Pinpoint the cell where the given text exists, returning its [X, Y] midpoint coordinate. 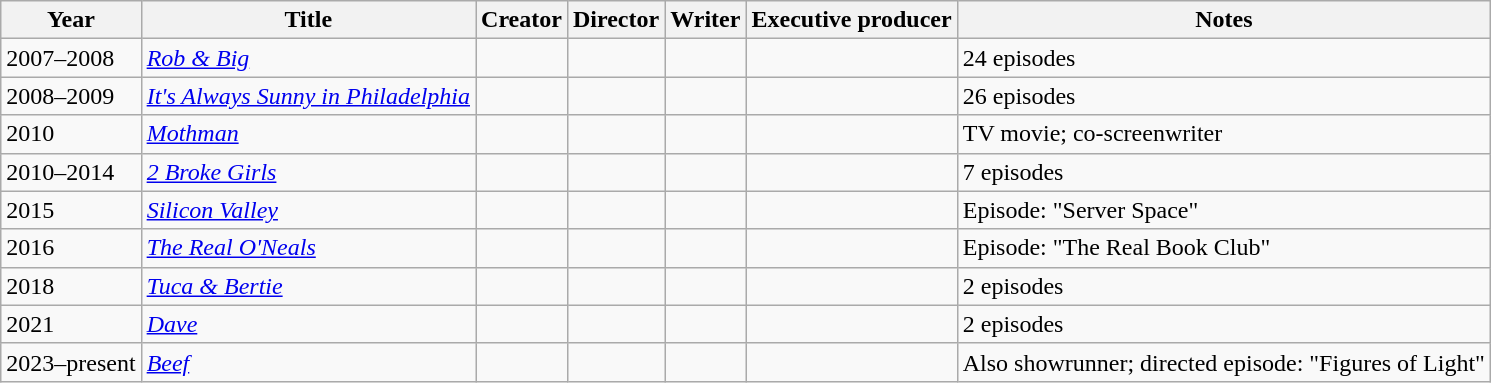
Dave [308, 324]
Notes [1224, 20]
TV movie; co-screenwriter [1224, 134]
Silicon Valley [308, 210]
2023–present [71, 362]
7 episodes [1224, 172]
Title [308, 20]
Also showrunner; directed episode: "Figures of Light" [1224, 362]
Tuca & Bertie [308, 286]
Mothman [308, 134]
Episode: "Server Space" [1224, 210]
26 episodes [1224, 96]
The Real O'Neals [308, 248]
2021 [71, 324]
Writer [706, 20]
2010 [71, 134]
2018 [71, 286]
2007–2008 [71, 58]
Episode: "The Real Book Club" [1224, 248]
24 episodes [1224, 58]
Director [616, 20]
2010–2014 [71, 172]
2008–2009 [71, 96]
Beef [308, 362]
2015 [71, 210]
Executive producer [852, 20]
Year [71, 20]
2 Broke Girls [308, 172]
Rob & Big [308, 58]
It's Always Sunny in Philadelphia [308, 96]
2016 [71, 248]
Creator [522, 20]
